Output the [X, Y] coordinate of the center of the cell containing the given text.  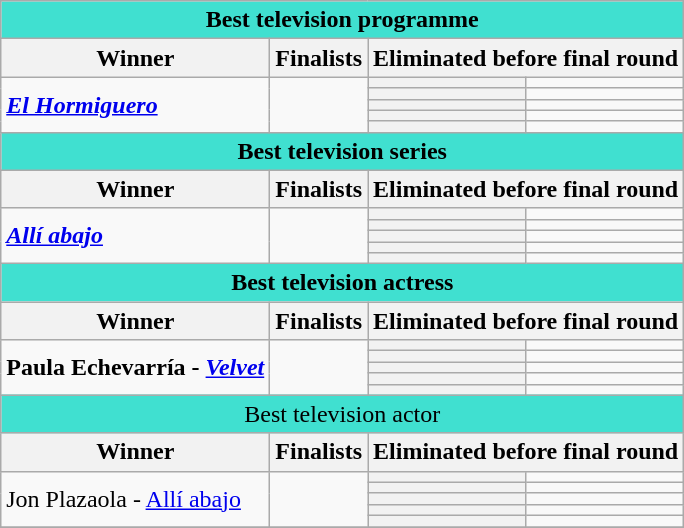
Best television programme [342, 20]
El Hormiguero [136, 104]
Paula Echevarría - Velvet [136, 368]
Jon Plazaola - Allí abajo [136, 498]
Best television series [342, 151]
Best television actress [342, 283]
Allí abajo [136, 236]
Best television actor [342, 414]
